Scan for the cell matching the given text and deliver its [x, y] coordinate at center. 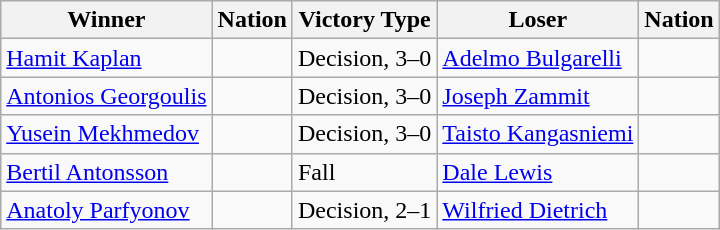
Joseph Zammit [538, 96]
Fall [364, 172]
Wilfried Dietrich [538, 210]
Antonios Georgoulis [106, 96]
Loser [538, 20]
Dale Lewis [538, 172]
Decision, 2–1 [364, 210]
Victory Type [364, 20]
Winner [106, 20]
Hamit Kaplan [106, 58]
Adelmo Bulgarelli [538, 58]
Taisto Kangasniemi [538, 134]
Yusein Mekhmedov [106, 134]
Bertil Antonsson [106, 172]
Anatoly Parfyonov [106, 210]
